Identify which cell holds the provided text, then report its [X, Y] central coordinate. 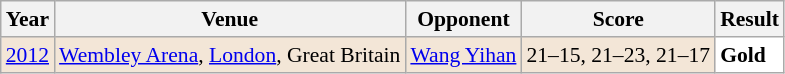
Wembley Arena, London, Great Britain [230, 55]
Wang Yihan [463, 55]
Result [750, 19]
Opponent [463, 19]
21–15, 21–23, 21–17 [618, 55]
Score [618, 19]
Gold [750, 55]
Year [28, 19]
2012 [28, 55]
Venue [230, 19]
